Provide the [x, y] coordinate of the cell's center where the given text is located.  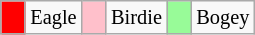
Birdie [136, 17]
Bogey [222, 17]
Eagle [53, 17]
